Provide the [X, Y] coordinate of the cell's center where the given text is located.  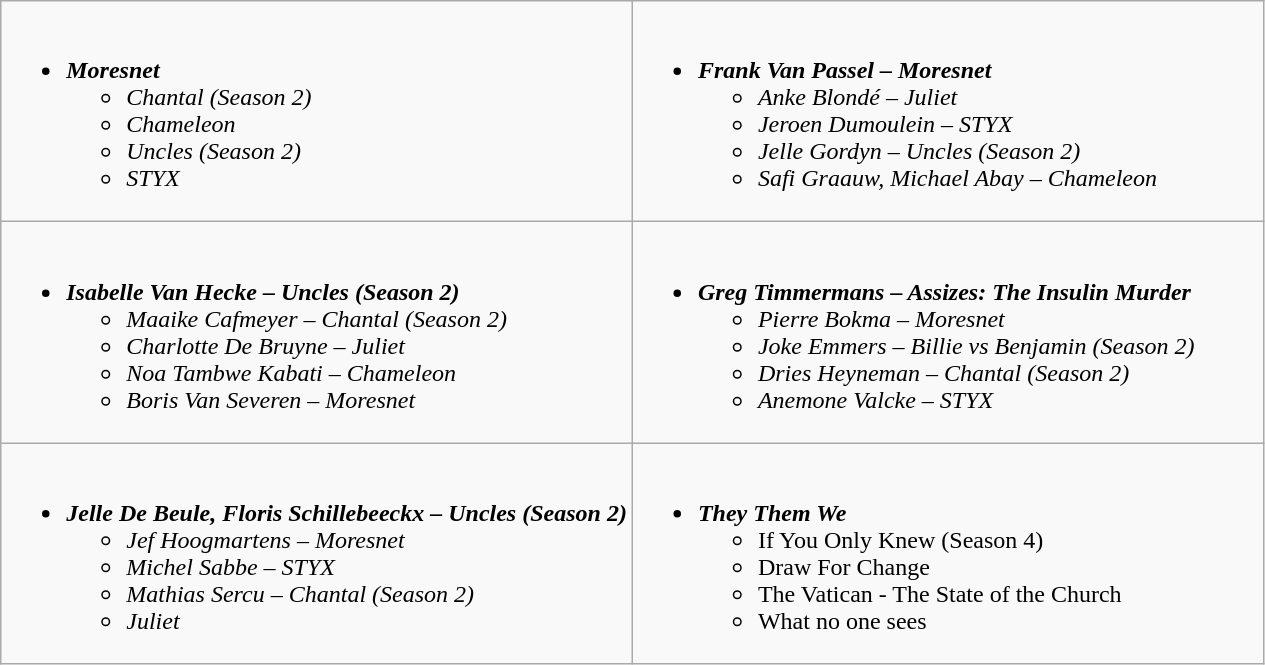
Jelle De Beule, Floris Schillebeeckx – Uncles (Season 2)Jef Hoogmartens – MoresnetMichel Sabbe – STYXMathias Sercu – Chantal (Season 2)Juliet [317, 554]
MoresnetChantal (Season 2)ChameleonUncles (Season 2)STYX [317, 112]
They Them WeIf You Only Knew (Season 4)Draw For ChangeThe Vatican - The State of the ChurchWhat no one sees [948, 554]
Frank Van Passel – MoresnetAnke Blondé – JulietJeroen Dumoulein – STYXJelle Gordyn – Uncles (Season 2)Safi Graauw, Michael Abay – Chameleon [948, 112]
